Identify which cell holds the provided text, then report its (x, y) central coordinate. 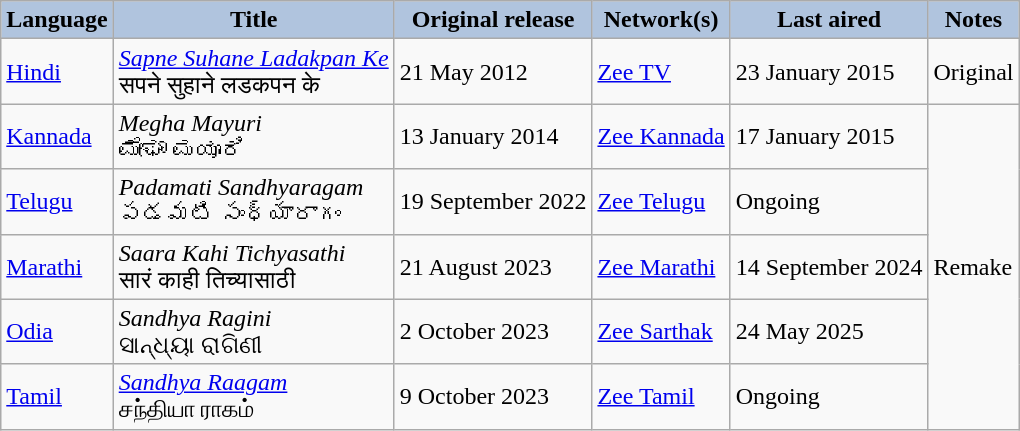
13 January 2014 (493, 136)
Original (974, 72)
Telugu (57, 202)
Zee Tamil (661, 396)
Last aired (829, 20)
Megha Mayuri ಮೇಘಾ ಮಯೂರಿ (254, 136)
23 January 2015 (829, 72)
17 January 2015 (829, 136)
Zee Marathi (661, 266)
Zee Telugu (661, 202)
Original release (493, 20)
Network(s) (661, 20)
14 September 2024 (829, 266)
Sapne Suhane Ladakpan Ke सपने सुहाने लडकपन के (254, 72)
19 September 2022 (493, 202)
Kannada (57, 136)
Padamati Sandhyaragam పడమటి సంధ్యారాగం (254, 202)
Sandhya Raagam சந்தியா ராகம் (254, 396)
Zee Kannada (661, 136)
Language (57, 20)
9 October 2023 (493, 396)
21 May 2012 (493, 72)
Saara Kahi Tichyasathi सारं काही तिच्यासाठी (254, 266)
Title (254, 20)
2 October 2023 (493, 332)
21 August 2023 (493, 266)
24 May 2025 (829, 332)
Zee TV (661, 72)
Sandhya Ragini ସାନ୍ଧ୍ୟା ରାଗିଣୀ (254, 332)
Zee Sarthak (661, 332)
Remake (974, 266)
Notes (974, 20)
Marathi (57, 266)
Tamil (57, 396)
Odia (57, 332)
Hindi (57, 72)
